Scan for the cell matching the given text and deliver its [X, Y] coordinate at center. 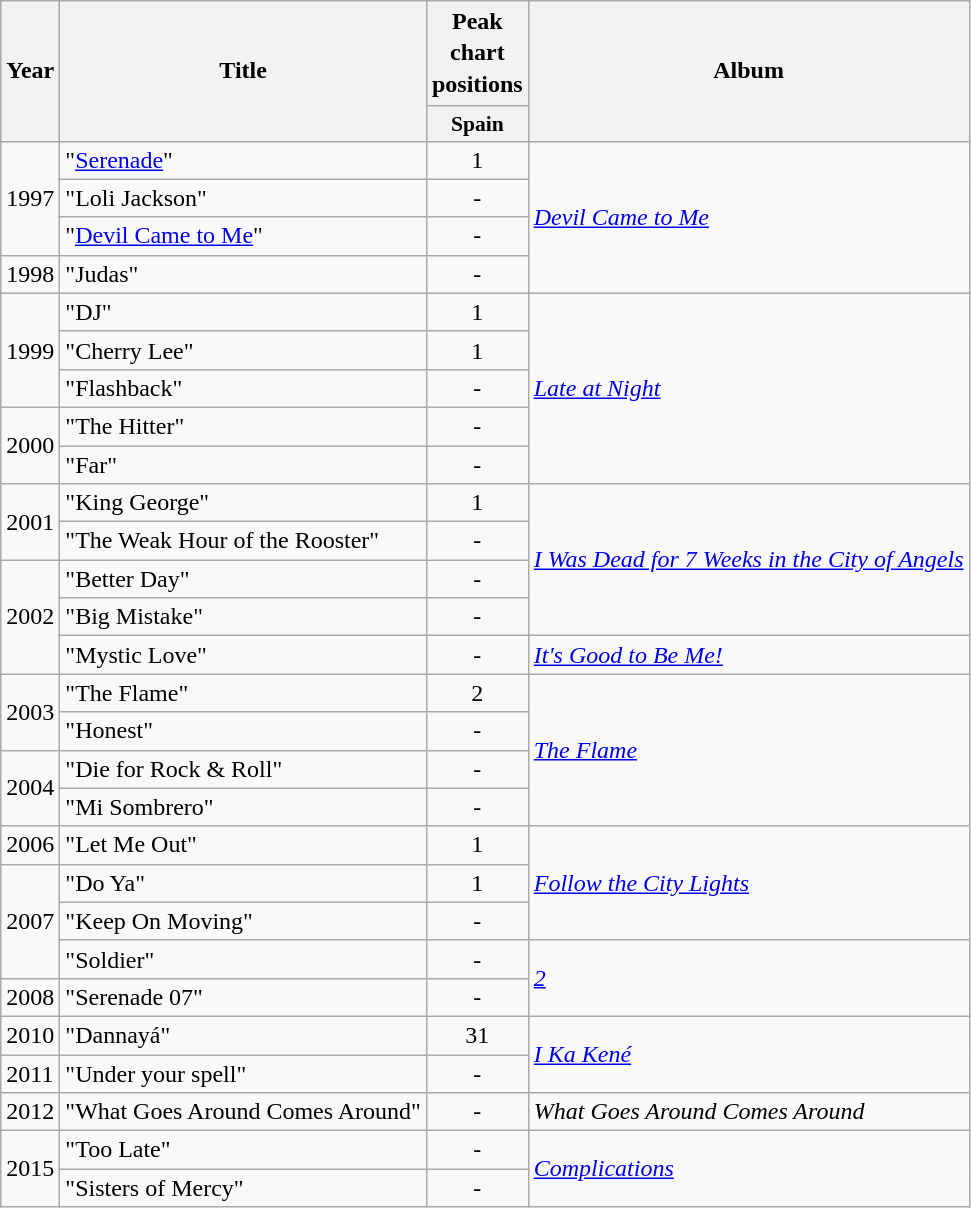
"Cherry Lee" [244, 350]
"Keep On Moving" [244, 921]
"Far" [244, 465]
2008 [30, 997]
What Goes Around Comes Around [748, 1112]
"Judas" [244, 274]
"DJ" [244, 312]
1998 [30, 274]
2002 [30, 617]
Spain [477, 123]
"Do Ya" [244, 883]
Follow the City Lights [748, 883]
"What Goes Around Comes Around" [244, 1112]
"Serenade" [244, 160]
"Dannayá" [244, 1035]
"Flashback" [244, 388]
"Big Mistake" [244, 617]
2010 [30, 1035]
"Serenade 07" [244, 997]
31 [477, 1035]
2006 [30, 845]
"Honest" [244, 731]
I Was Dead for 7 Weeks in the City of Angels [748, 560]
"The Flame" [244, 693]
"Soldier" [244, 959]
2003 [30, 712]
"Die for Rock & Roll" [244, 769]
"The Hitter" [244, 426]
"Let Me Out" [244, 845]
"Loli Jackson" [244, 198]
Peak chart positions [477, 54]
1999 [30, 350]
2000 [30, 445]
Title [244, 71]
The Flame [748, 750]
2012 [30, 1112]
"Too Late" [244, 1150]
2011 [30, 1074]
Year [30, 71]
2004 [30, 788]
"King George" [244, 503]
2001 [30, 522]
2015 [30, 1169]
I Ka Kené [748, 1054]
2007 [30, 921]
"Mi Sombrero" [244, 807]
Album [748, 71]
"Under your spell" [244, 1074]
Late at Night [748, 388]
Complications [748, 1169]
"The Weak Hour of the Rooster" [244, 541]
"Devil Came to Me" [244, 236]
1997 [30, 198]
"Sisters of Mercy" [244, 1188]
It's Good to Be Me! [748, 655]
Devil Came to Me [748, 217]
"Mystic Love" [244, 655]
"Better Day" [244, 579]
